Pinpoint the cell where the given text exists, returning its (x, y) midpoint coordinate. 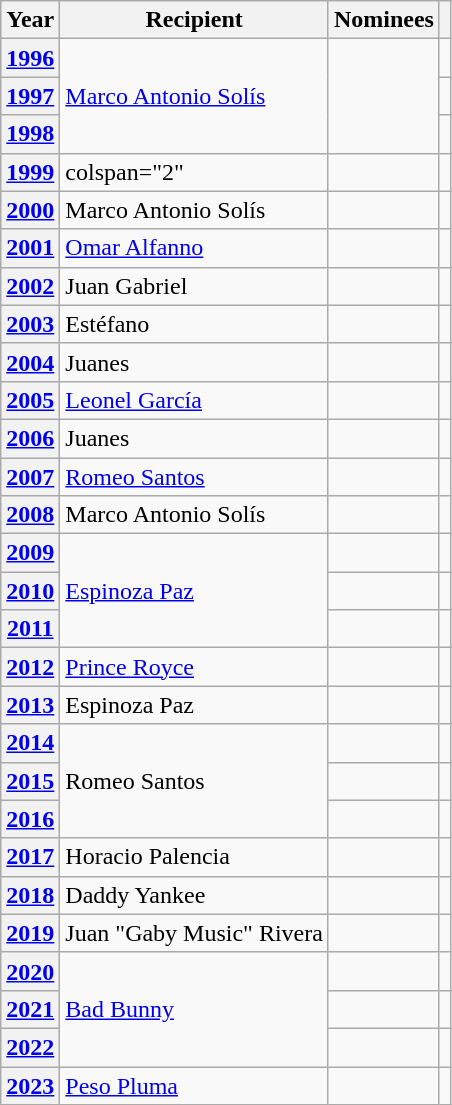
colspan="2" (194, 172)
2000 (30, 210)
2021 (30, 1009)
2022 (30, 1047)
Horacio Palencia (194, 857)
2011 (30, 629)
2015 (30, 781)
Juan "Gaby Music" Rivera (194, 933)
Leonel García (194, 400)
2014 (30, 743)
Daddy Yankee (194, 895)
2002 (30, 286)
Recipient (194, 20)
2001 (30, 248)
2020 (30, 971)
1997 (30, 96)
1999 (30, 172)
2008 (30, 515)
2016 (30, 819)
2009 (30, 553)
2017 (30, 857)
2012 (30, 667)
2013 (30, 705)
1998 (30, 134)
2007 (30, 477)
Bad Bunny (194, 1009)
2023 (30, 1085)
Omar Alfanno (194, 248)
2005 (30, 400)
1996 (30, 58)
2010 (30, 591)
2019 (30, 933)
Estéfano (194, 324)
Year (30, 20)
2018 (30, 895)
Juan Gabriel (194, 286)
2003 (30, 324)
2004 (30, 362)
Peso Pluma (194, 1085)
Nominees (384, 20)
Prince Royce (194, 667)
2006 (30, 438)
